Output the [X, Y] coordinate of the center of the cell containing the given text.  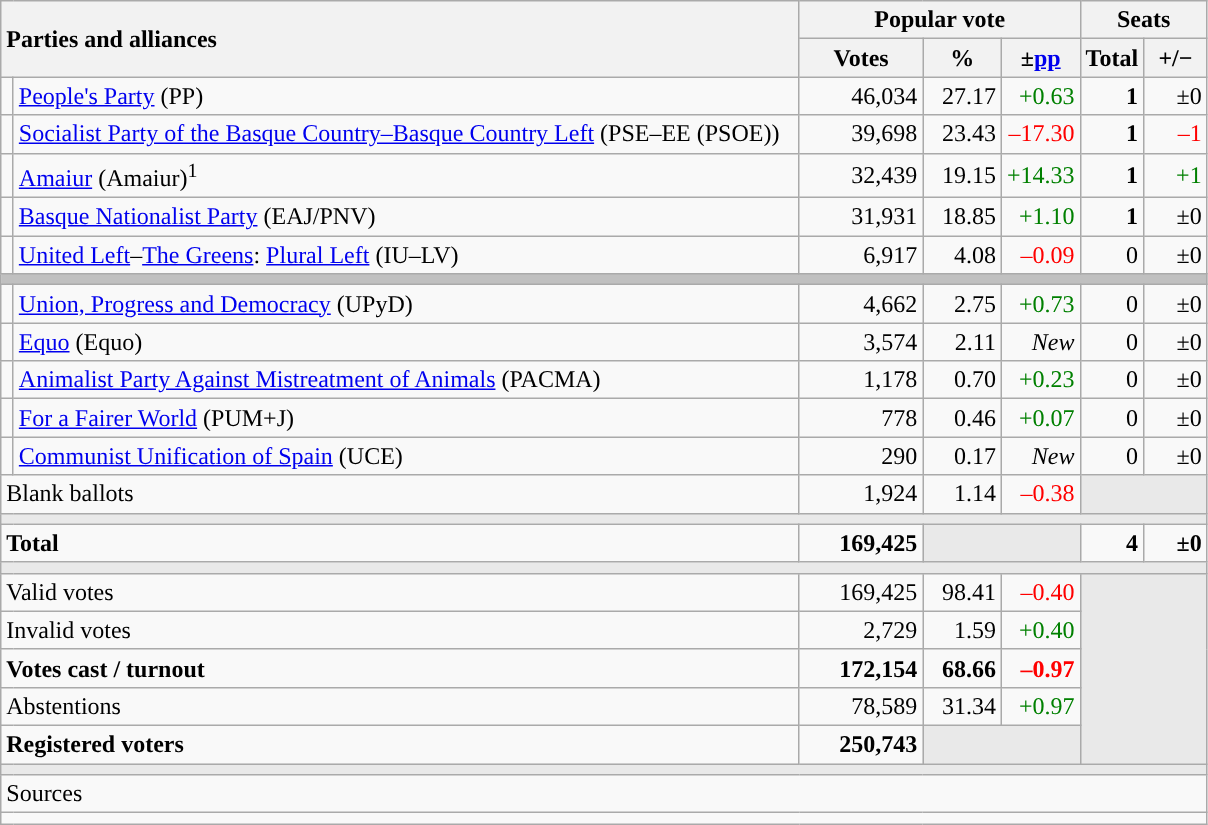
1.59 [962, 630]
3,574 [861, 342]
+0.63 [1040, 96]
Votes cast / turnout [400, 668]
98.41 [962, 592]
31.34 [962, 706]
68.66 [962, 668]
250,743 [861, 745]
United Left–The Greens: Plural Left (IU–LV) [406, 255]
+0.73 [1040, 304]
1,178 [861, 380]
Abstentions [400, 706]
People's Party (PP) [406, 96]
For a Fairer World (PUM+J) [406, 418]
Equo (Equo) [406, 342]
+0.97 [1040, 706]
4.08 [962, 255]
Communist Unification of Spain (UCE) [406, 456]
±pp [1040, 58]
1,924 [861, 494]
Basque Nationalist Party (EAJ/PNV) [406, 217]
78,589 [861, 706]
31,931 [861, 217]
Sources [604, 794]
0.46 [962, 418]
+0.23 [1040, 380]
Popular vote [940, 20]
2.11 [962, 342]
Valid votes [400, 592]
6,917 [861, 255]
1.14 [962, 494]
+1 [1176, 176]
46,034 [861, 96]
18.85 [962, 217]
2.75 [962, 304]
Parties and alliances [400, 39]
0.17 [962, 456]
–0.09 [1040, 255]
+/− [1176, 58]
290 [861, 456]
–17.30 [1040, 134]
% [962, 58]
27.17 [962, 96]
–0.97 [1040, 668]
+0.07 [1040, 418]
4 [1112, 543]
Animalist Party Against Mistreatment of Animals (PACMA) [406, 380]
23.43 [962, 134]
778 [861, 418]
Amaiur (Amaiur)1 [406, 176]
0.70 [962, 380]
Invalid votes [400, 630]
2,729 [861, 630]
39,698 [861, 134]
–1 [1176, 134]
Registered voters [400, 745]
Union, Progress and Democracy (UPyD) [406, 304]
19.15 [962, 176]
32,439 [861, 176]
+0.40 [1040, 630]
Blank ballots [400, 494]
+14.33 [1040, 176]
Seats [1144, 20]
172,154 [861, 668]
4,662 [861, 304]
Socialist Party of the Basque Country–Basque Country Left (PSE–EE (PSOE)) [406, 134]
–0.38 [1040, 494]
Votes [861, 58]
+1.10 [1040, 217]
–0.40 [1040, 592]
